For the text-containing cell, return its midpoint in (x, y) coordinate format. 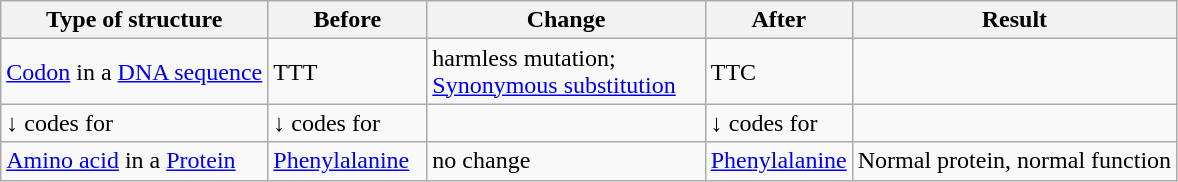
TTC (778, 72)
Codon in a DNA sequence (134, 72)
Type of structure (134, 20)
Result (1014, 20)
Before (348, 20)
harmless mutation;Synonymous substitution (566, 72)
Normal protein, normal function (1014, 161)
Amino acid in a Protein (134, 161)
TTT (348, 72)
Change (566, 20)
no change (566, 161)
After (778, 20)
